Locate the cell with the specified text and output its [X, Y] center coordinate. 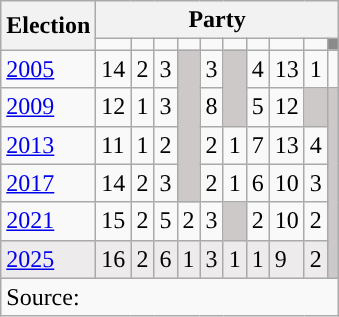
7 [258, 145]
Source: [170, 297]
Election [48, 26]
2009 [48, 107]
11 [114, 145]
15 [114, 221]
2021 [48, 221]
2025 [48, 259]
8 [212, 107]
9 [286, 259]
2017 [48, 183]
Party [218, 20]
2005 [48, 69]
2013 [48, 145]
16 [114, 259]
